Find where the given text appears and provide that cell's center as [x, y] coordinate. 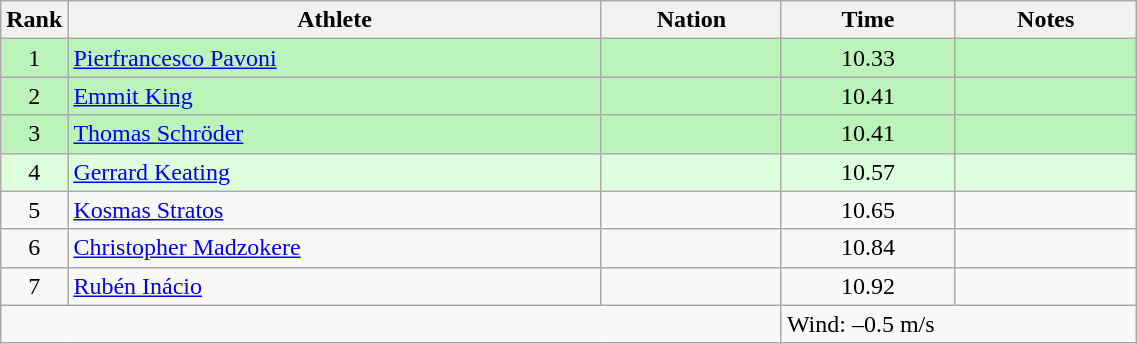
Kosmas Stratos [335, 210]
2 [34, 96]
4 [34, 172]
10.84 [868, 248]
6 [34, 248]
5 [34, 210]
Rank [34, 20]
Christopher Madzokere [335, 248]
Nation [691, 20]
Wind: –0.5 m/s [958, 324]
7 [34, 286]
10.33 [868, 58]
Gerrard Keating [335, 172]
3 [34, 134]
Thomas Schröder [335, 134]
10.65 [868, 210]
Athlete [335, 20]
Notes [1046, 20]
Pierfrancesco Pavoni [335, 58]
Rubén Inácio [335, 286]
10.57 [868, 172]
Time [868, 20]
10.92 [868, 286]
1 [34, 58]
Emmit King [335, 96]
